Identify which cell holds the provided text, then report its (X, Y) central coordinate. 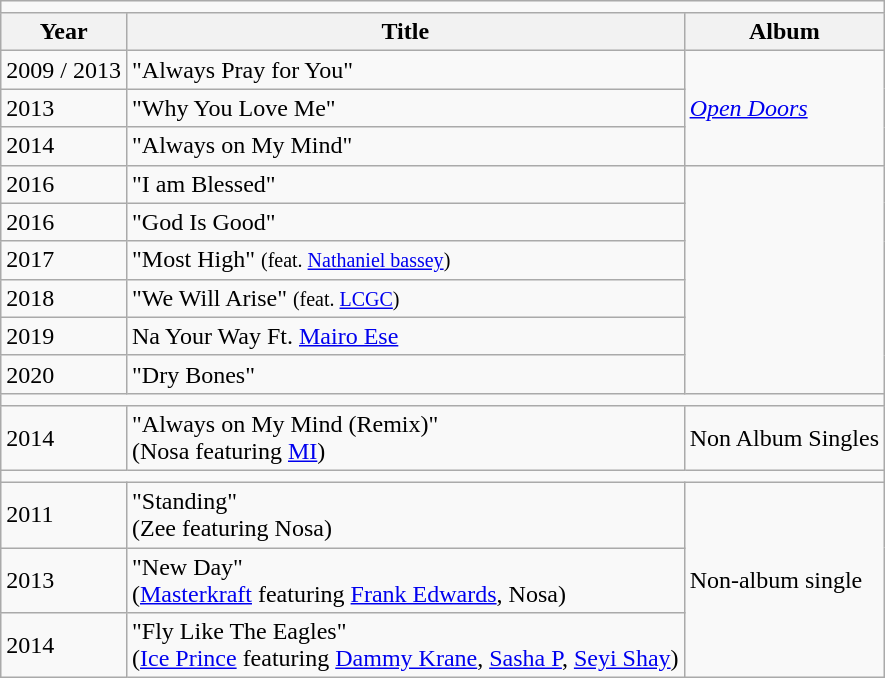
"I am Blessed" (405, 184)
2009 / 2013 (64, 70)
2018 (64, 298)
2011 (64, 516)
"Most High" (feat. Nathaniel bassey) (405, 260)
Na Your Way Ft. Mairo Ese (405, 336)
"Always Pray for You" (405, 70)
"Fly Like The Eagles" (Ice Prince featuring Dammy Krane, Sasha P, Seyi Shay) (405, 646)
Album (784, 32)
"Standing" (Zee featuring Nosa) (405, 516)
Non-album single (784, 580)
Non Album Singles (784, 438)
Open Doors (784, 108)
2017 (64, 260)
2020 (64, 374)
"We Will Arise" (feat. LCGC) (405, 298)
"New Day" (Masterkraft featuring Frank Edwards, Nosa) (405, 580)
Year (64, 32)
"Always on My Mind (Remix)" (Nosa featuring MI) (405, 438)
"Why You Love Me" (405, 108)
2019 (64, 336)
"Dry Bones" (405, 374)
"God Is Good" (405, 222)
Title (405, 32)
"Always on My Mind" (405, 146)
